Provide the [X, Y] coordinate of the cell's center where the given text is located.  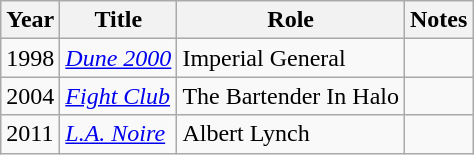
The Bartender In Halo [291, 96]
2004 [30, 96]
Notes [439, 20]
L.A. Noire [118, 134]
Title [118, 20]
Year [30, 20]
Dune 2000 [118, 58]
Role [291, 20]
Fight Club [118, 96]
Albert Lynch [291, 134]
Imperial General [291, 58]
2011 [30, 134]
1998 [30, 58]
